Detect which cell encompasses the target text, then output its (X, Y) center coordinate. 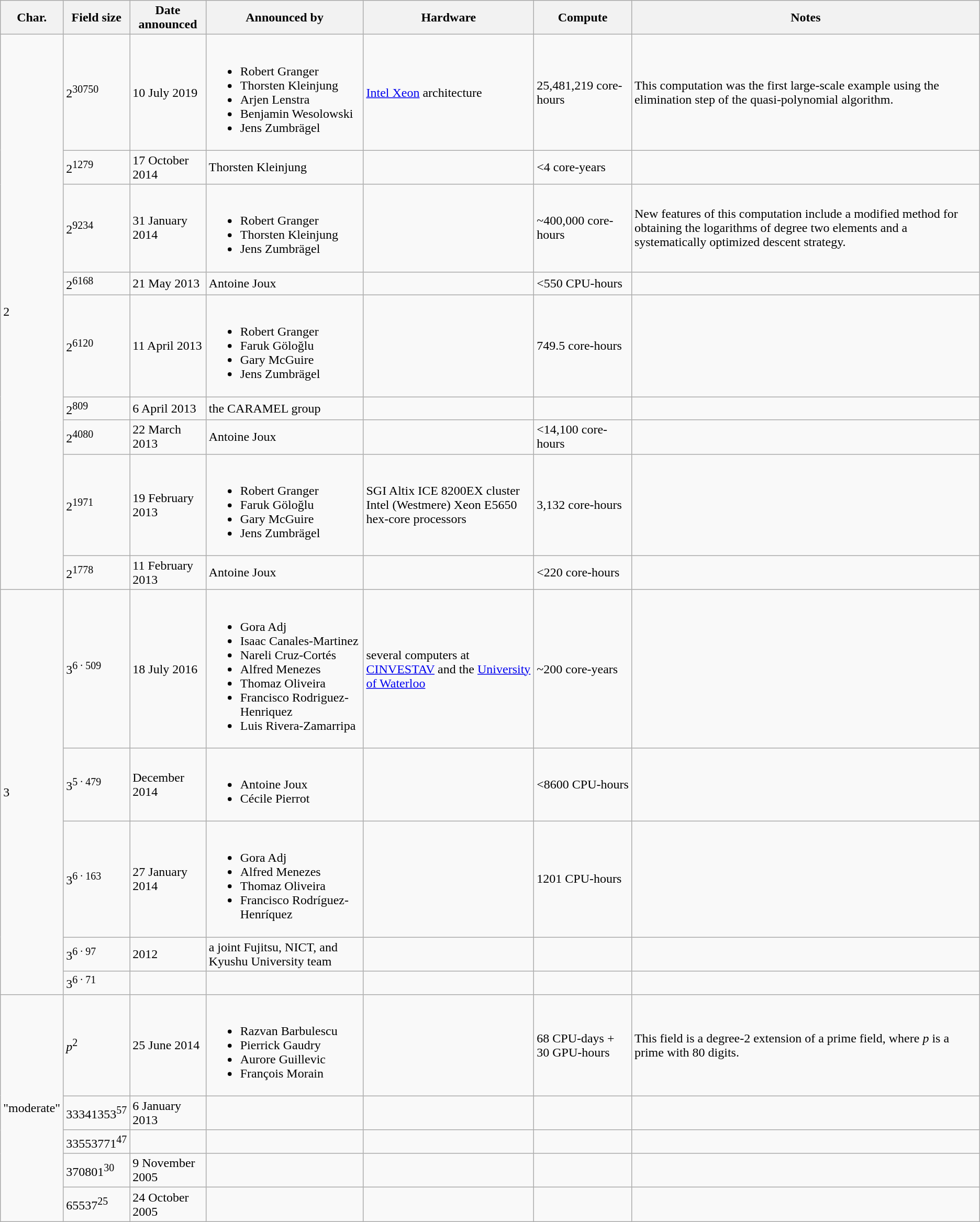
17 October 2014 (168, 168)
the CARAMEL group (285, 408)
35 · 479 (96, 784)
749.5 core-hours (583, 346)
2012 (168, 954)
Razvan BarbulescuPierrick GaudryAurore GuillevicFrançois Morain (285, 1045)
Intel Xeon architecture (449, 92)
p2 (96, 1045)
This field is a degree-2 extension of a prime field, where p is a prime with 80 digits. (805, 1045)
a joint Fujitsu, NICT, and Kyushu University team (285, 954)
10 July 2019 (168, 92)
68 CPU-days + 30 GPU-hours (583, 1045)
21778 (96, 573)
19 February 2013 (168, 505)
Hardware (449, 18)
21971 (96, 505)
<14,100 core-hours (583, 437)
3355377147 (96, 1141)
36 · 509 (96, 669)
Antoine JouxCécile Pierrot (285, 784)
18 July 2016 (168, 669)
Notes (805, 18)
25 June 2014 (168, 1045)
6553725 (96, 1204)
~200 core-years (583, 669)
9 November 2005 (168, 1171)
3,132 core-hours (583, 505)
36 · 71 (96, 983)
22 March 2013 (168, 437)
24 October 2005 (168, 1204)
11 April 2013 (168, 346)
26120 (96, 346)
11 February 2013 (168, 573)
26168 (96, 284)
6 January 2013 (168, 1113)
Compute (583, 18)
21 May 2013 (168, 284)
29234 (96, 228)
27 January 2014 (168, 879)
37080130 (96, 1171)
24080 (96, 437)
2 (32, 312)
<8600 CPU-hours (583, 784)
Announced by (285, 18)
Char. (32, 18)
36 · 163 (96, 879)
<550 CPU-hours (583, 284)
"moderate" (32, 1108)
SGI Altix ICE 8200EX clusterIntel (Westmere) Xeon E5650 hex-core processors (449, 505)
2809 (96, 408)
Gora AdjIsaac Canales-MartinezNareli Cruz-CortésAlfred MenezesThomaz OliveiraFrancisco Rodriguez-HenriquezLuis Rivera-Zamarripa (285, 669)
1201 CPU-hours (583, 879)
Gora AdjAlfred MenezesThomaz OliveiraFrancisco Rodríguez-Henríquez (285, 879)
25,481,219 core-hours (583, 92)
Field size (96, 18)
several computers at CINVESTAV and the University of Waterloo (449, 669)
December 2014 (168, 784)
~400,000 core-hours (583, 228)
Robert GrangerThorsten KleinjungArjen LenstraBenjamin WesolowskiJens Zumbrägel (285, 92)
<220 core-hours (583, 573)
Thorsten Kleinjung (285, 168)
6 April 2013 (168, 408)
21279 (96, 168)
Robert GrangerThorsten KleinjungJens Zumbrägel (285, 228)
3334135357 (96, 1113)
This computation was the first large-scale example using the elimination step of the quasi-polynomial algorithm. (805, 92)
Date announced (168, 18)
3 (32, 792)
<4 core-years (583, 168)
230750 (96, 92)
31 January 2014 (168, 228)
36 · 97 (96, 954)
